Return the [x, y] coordinate for the center point of the cell that contains the specified text.  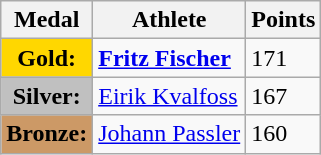
167 [284, 96]
Fritz Fischer [170, 58]
Gold: [47, 58]
Points [284, 20]
Athlete [170, 20]
Johann Passler [170, 134]
171 [284, 58]
Bronze: [47, 134]
160 [284, 134]
Medal [47, 20]
Eirik Kvalfoss [170, 96]
Silver: [47, 96]
